Scan for the cell matching the given text and deliver its (x, y) coordinate at center. 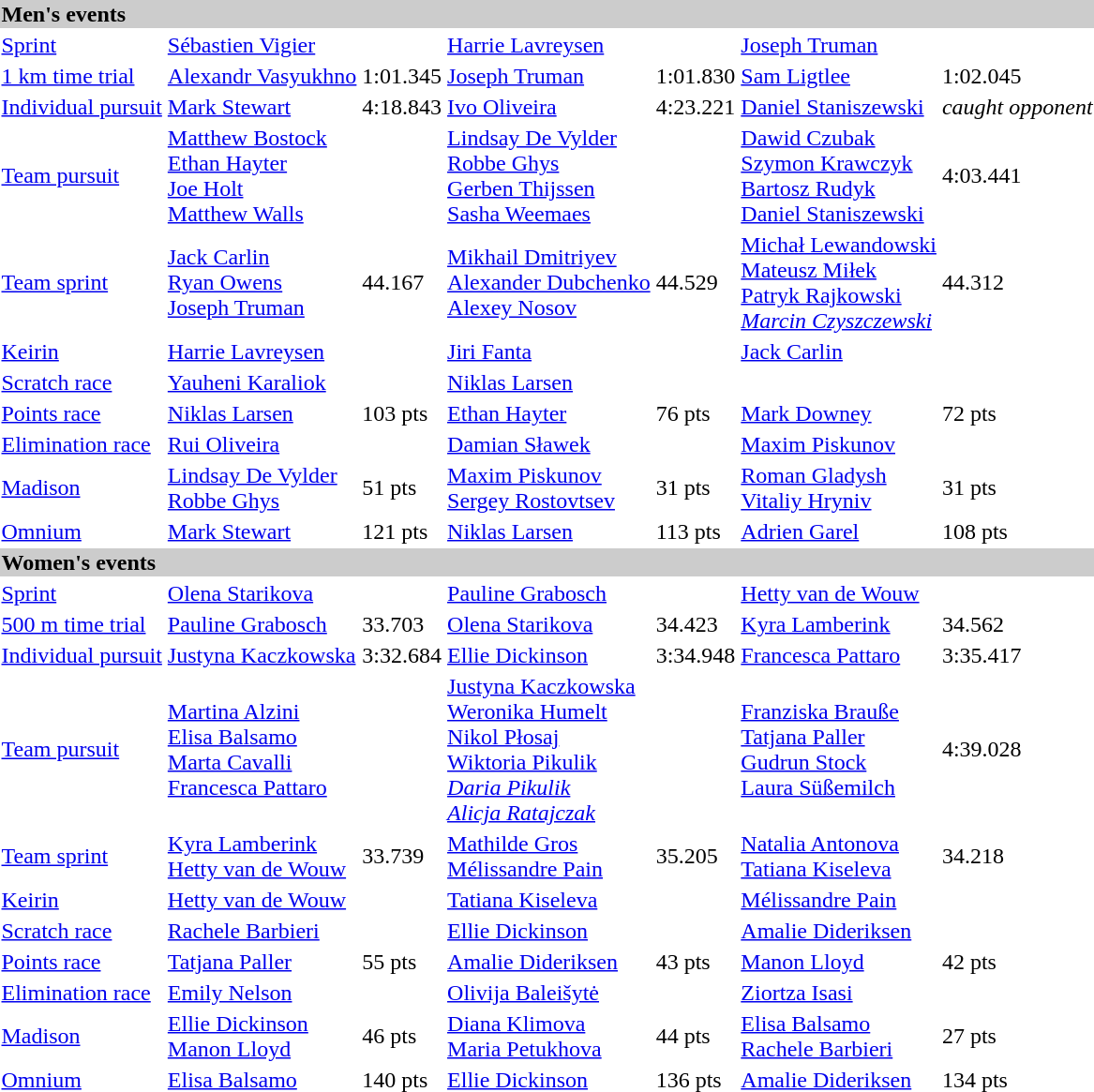
46 pts (402, 1037)
72 pts (1017, 413)
42 pts (1017, 962)
Sam Ligtlee (839, 76)
Maxim Piskunov (839, 444)
4:03.441 (1017, 176)
Maxim PiskunovSergey Rostovtsev (549, 487)
51 pts (402, 487)
Diana KlimovaMaria Petukhova (549, 1037)
Ziortza Isasi (839, 993)
Franziska BraußeTatjana PallerGudrun StockLaura Süßemilch (839, 750)
Mathilde GrosMélissandre Pain (549, 857)
Tatjana Paller (262, 962)
4:18.843 (402, 107)
Ethan Hayter (549, 413)
103 pts (402, 413)
Elisa BalsamoRachele Barbieri (839, 1037)
caught opponent (1017, 107)
Olivija Baleišytė (549, 993)
35.205 (696, 857)
Lindsay De VylderRobbe GhysGerben ThijssenSasha Weemaes (549, 176)
Kyra LamberinkHetty van de Wouw (262, 857)
Justyna Kaczkowska (262, 655)
34.218 (1017, 857)
27 pts (1017, 1037)
Sébastien Vigier (262, 45)
1:01.830 (696, 76)
Rui Oliveira (262, 444)
43 pts (696, 962)
108 pts (1017, 531)
Ivo Oliveira (549, 107)
Jack CarlinRyan OwensJoseph Truman (262, 283)
3:32.684 (402, 655)
1:01.345 (402, 76)
Damian Sławek (549, 444)
Daniel Staniszewski (839, 107)
3:34.948 (696, 655)
1:02.045 (1017, 76)
121 pts (402, 531)
Jiri Fanta (549, 352)
55 pts (402, 962)
44.312 (1017, 283)
3:35.417 (1017, 655)
1 km time trial (82, 76)
Mark Downey (839, 413)
Jack Carlin (839, 352)
76 pts (696, 413)
Francesca Pattaro (839, 655)
34.562 (1017, 624)
Dawid CzubakSzymon KrawczykBartosz RudykDaniel Staniszewski (839, 176)
Adrien Garel (839, 531)
Martina AlziniElisa BalsamoMarta CavalliFrancesca Pattaro (262, 750)
Lindsay De VylderRobbe Ghys (262, 487)
44.529 (696, 283)
Omnium (82, 531)
Rachele Barbieri (262, 931)
4:23.221 (696, 107)
33.703 (402, 624)
Manon Lloyd (839, 962)
Matthew BostockEthan HayterJoe HoltMatthew Walls (262, 176)
Mikhail DmitriyevAlexander DubchenkoAlexey Nosov (549, 283)
44.167 (402, 283)
Emily Nelson (262, 993)
Mélissandre Pain (839, 900)
Alexandr Vasyukhno (262, 76)
Roman GladyshVitaliy Hryniv (839, 487)
34.423 (696, 624)
Ellie DickinsonManon Lloyd (262, 1037)
500 m time trial (82, 624)
33.739 (402, 857)
44 pts (696, 1037)
Justyna KaczkowskaWeronika HumeltNikol PłosajWiktoria PikulikDaria PikulikAlicja Ratajczak (549, 750)
Michał LewandowskiMateusz MiłekPatryk RajkowskiMarcin Czyszczewski (839, 283)
Tatiana Kiseleva (549, 900)
113 pts (696, 531)
Women's events (547, 562)
Men's events (547, 14)
Yauheni Karaliok (262, 382)
Natalia AntonovaTatiana Kiseleva (839, 857)
Kyra Lamberink (839, 624)
4:39.028 (1017, 750)
